Return the [X, Y] coordinate for the center point of the cell that contains the specified text.  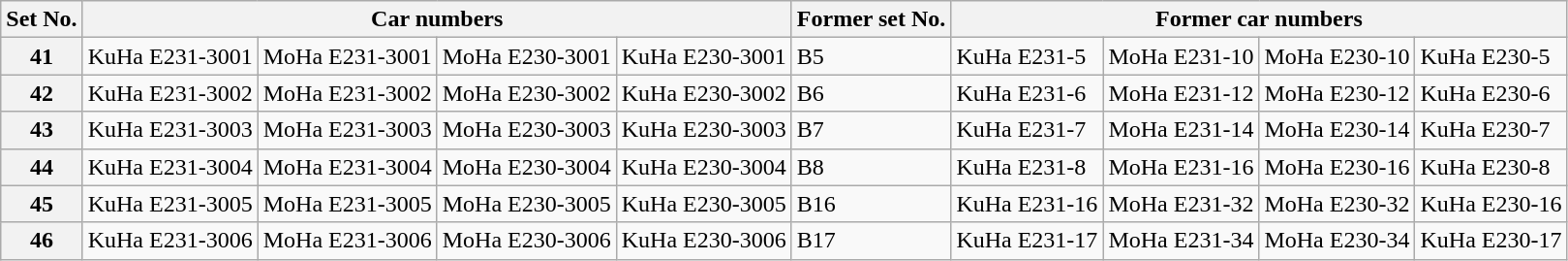
44 [42, 167]
43 [42, 130]
KuHa E230-3002 [703, 93]
MoHa E231-12 [1182, 93]
B16 [872, 204]
KuHa E230-7 [1491, 130]
KuHa E231-3005 [170, 204]
KuHa E230-3004 [703, 167]
MoHa E230-14 [1337, 130]
MoHa E231-14 [1182, 130]
MoHa E231-10 [1182, 56]
42 [42, 93]
KuHa E230-17 [1491, 241]
B5 [872, 56]
KuHa E231-7 [1027, 130]
MoHa E231-16 [1182, 167]
KuHa E230-5 [1491, 56]
MoHa E230-32 [1337, 204]
KuHa E231-3003 [170, 130]
KuHa E231-6 [1027, 93]
MoHa E231-34 [1182, 241]
MoHa E231-3001 [347, 56]
MoHa E231-3006 [347, 241]
KuHa E230-6 [1491, 93]
MoHa E230-3002 [527, 93]
MoHa E231-3003 [347, 130]
MoHa E231-32 [1182, 204]
B8 [872, 167]
MoHa E230-3006 [527, 241]
MoHa E230-3004 [527, 167]
MoHa E230-12 [1337, 93]
KuHa E231-3001 [170, 56]
B6 [872, 93]
MoHa E230-16 [1337, 167]
KuHa E230-3001 [703, 56]
41 [42, 56]
KuHa E231-3004 [170, 167]
46 [42, 241]
KuHa E230-3006 [703, 241]
Former car numbers [1259, 19]
KuHa E231-3006 [170, 241]
MoHa E230-10 [1337, 56]
KuHa E231-5 [1027, 56]
MoHa E231-3002 [347, 93]
Set No. [42, 19]
45 [42, 204]
MoHa E230-3001 [527, 56]
KuHa E230-8 [1491, 167]
MoHa E231-3004 [347, 167]
KuHa E231-16 [1027, 204]
KuHa E230-3005 [703, 204]
KuHa E230-16 [1491, 204]
KuHa E231-17 [1027, 241]
B17 [872, 241]
Former set No. [872, 19]
MoHa E230-34 [1337, 241]
MoHa E230-3005 [527, 204]
KuHa E231-8 [1027, 167]
B7 [872, 130]
MoHa E231-3005 [347, 204]
MoHa E230-3003 [527, 130]
KuHa E231-3002 [170, 93]
Car numbers [437, 19]
KuHa E230-3003 [703, 130]
